Find where the given text appears and provide that cell's center as [x, y] coordinate. 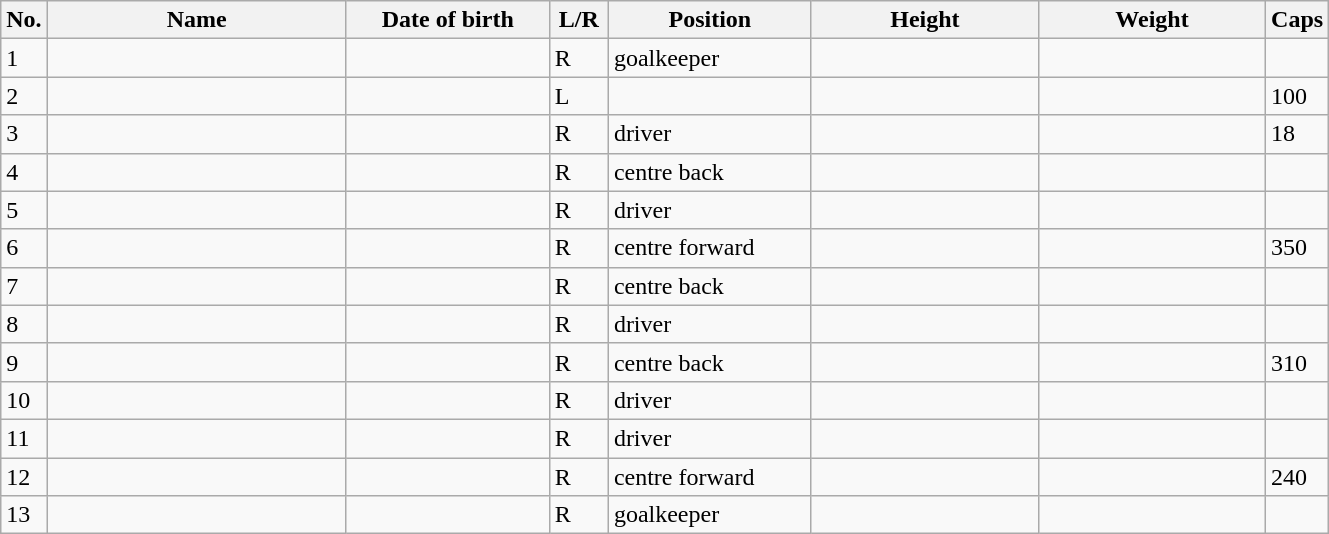
Position [710, 20]
L/R [578, 20]
7 [24, 286]
Weight [1152, 20]
Name [196, 20]
2 [24, 96]
Height [924, 20]
310 [1298, 362]
240 [1298, 477]
Date of birth [448, 20]
8 [24, 324]
4 [24, 172]
L [578, 96]
1 [24, 58]
18 [1298, 134]
No. [24, 20]
5 [24, 210]
350 [1298, 248]
13 [24, 515]
12 [24, 477]
100 [1298, 96]
10 [24, 400]
3 [24, 134]
9 [24, 362]
6 [24, 248]
11 [24, 438]
Caps [1298, 20]
